Identify which cell holds the provided text, then report its [x, y] central coordinate. 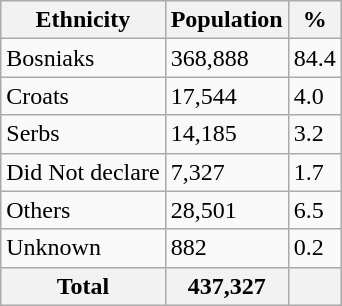
% [314, 20]
882 [226, 248]
28,501 [226, 210]
14,185 [226, 134]
Croats [83, 96]
84.4 [314, 58]
7,327 [226, 172]
6.5 [314, 210]
17,544 [226, 96]
1.7 [314, 172]
Bosniaks [83, 58]
3.2 [314, 134]
Population [226, 20]
Serbs [83, 134]
437,327 [226, 286]
0.2 [314, 248]
368,888 [226, 58]
4.0 [314, 96]
Unknown [83, 248]
Did Not declare [83, 172]
Ethnicity [83, 20]
Total [83, 286]
Others [83, 210]
